From the cell containing the given text, extract its center point as [x, y] coordinate. 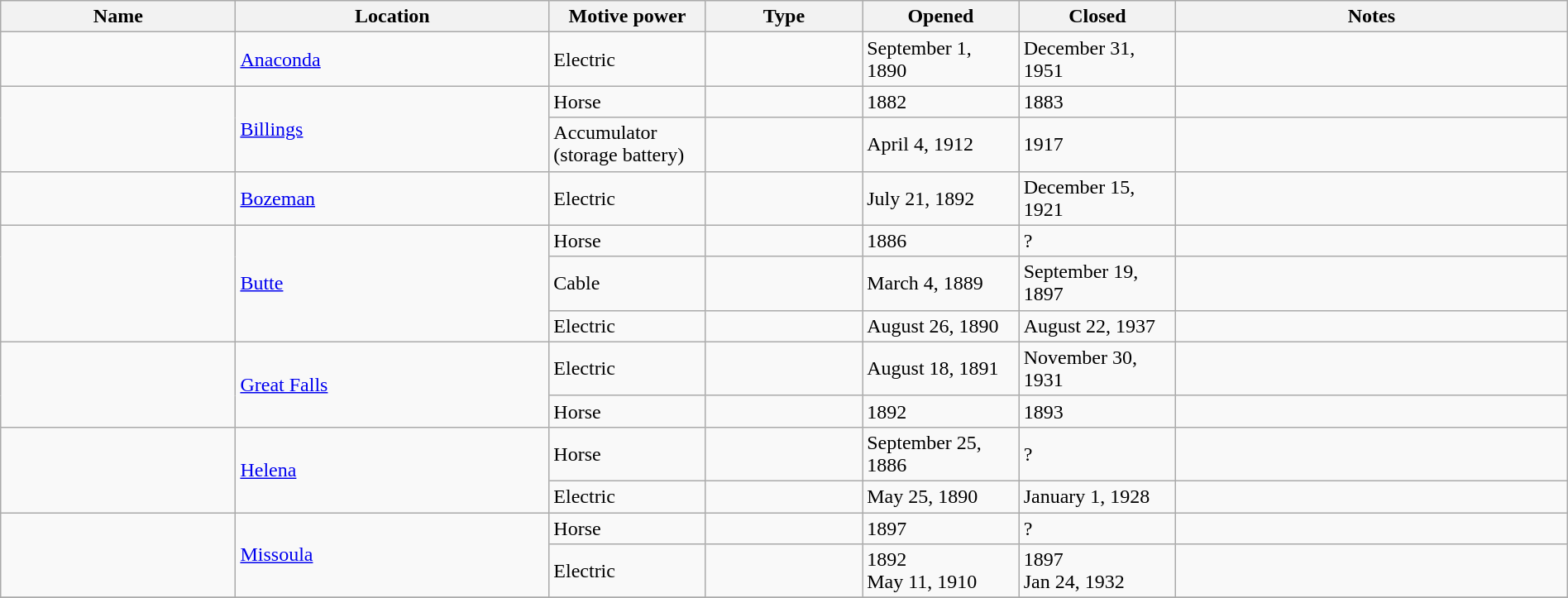
Cable [627, 283]
1917 [1097, 144]
January 1, 1928 [1097, 496]
Bozeman [392, 199]
December 15, 1921 [1097, 199]
1897 [941, 529]
Opened [941, 17]
August 26, 1890 [941, 326]
Motive power [627, 17]
Name [118, 17]
Location [392, 17]
Closed [1097, 17]
Great Falls [392, 384]
November 30, 1931 [1097, 369]
March 4, 1889 [941, 283]
Type [784, 17]
Anaconda [392, 60]
Accumulator (storage battery) [627, 144]
July 21, 1892 [941, 199]
1892May 11, 1910 [941, 571]
1897Jan 24, 1932 [1097, 571]
1893 [1097, 411]
Billings [392, 129]
Notes [1372, 17]
December 31, 1951 [1097, 60]
1882 [941, 102]
April 4, 1912 [941, 144]
1883 [1097, 102]
August 22, 1937 [1097, 326]
May 25, 1890 [941, 496]
September 1, 1890 [941, 60]
1886 [941, 241]
August 18, 1891 [941, 369]
Butte [392, 283]
Missoula [392, 556]
September 19, 1897 [1097, 283]
1892 [941, 411]
September 25, 1886 [941, 453]
Helena [392, 470]
